From the cell containing the given text, extract its center point as (x, y) coordinate. 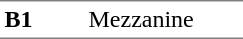
Mezzanine (164, 20)
B1 (42, 20)
